Search for the cell housing the specified text and yield its [x, y] center coordinate. 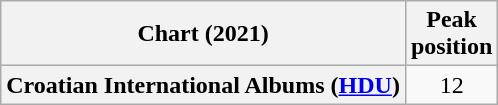
Peakposition [451, 34]
Chart (2021) [204, 34]
12 [451, 85]
Croatian International Albums (HDU) [204, 85]
